For the text-containing cell, return its midpoint in [x, y] coordinate format. 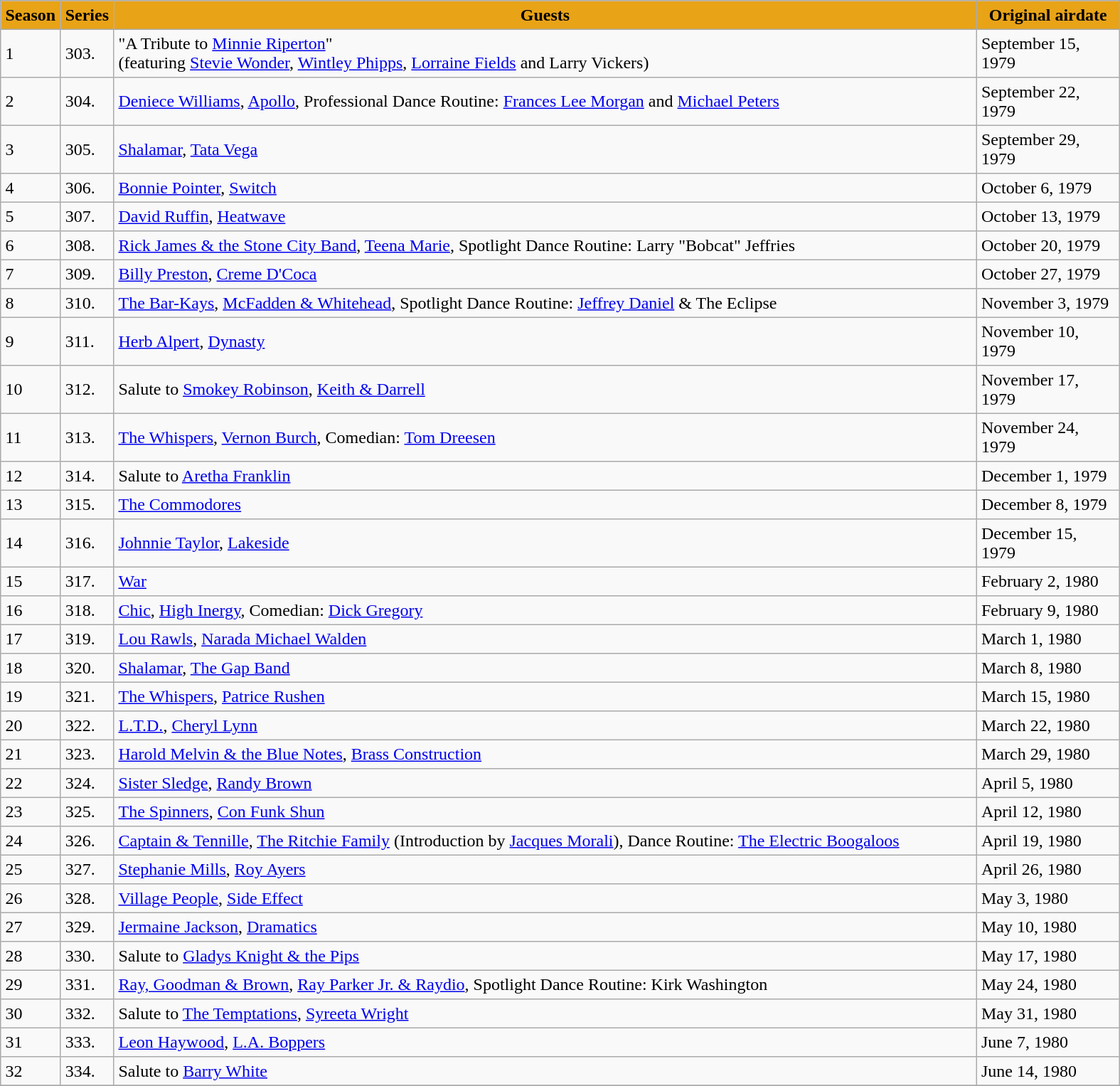
304. [87, 102]
Salute to The Temptations, Syreeta Wright [545, 1013]
October 20, 1979 [1048, 245]
8 [31, 303]
309. [87, 274]
321. [87, 696]
1 [31, 53]
March 8, 1980 [1048, 668]
September 29, 1979 [1048, 149]
331. [87, 984]
Salute to Gladys Knight & the Pips [545, 956]
December 1, 1979 [1048, 476]
22 [31, 783]
306. [87, 188]
April 26, 1980 [1048, 869]
May 3, 1980 [1048, 898]
The Spinners, Con Funk Shun [545, 811]
308. [87, 245]
Ray, Goodman & Brown, Ray Parker Jr. & Raydio, Spotlight Dance Routine: Kirk Washington [545, 984]
19 [31, 696]
Series [87, 15]
30 [31, 1013]
27 [31, 927]
April 12, 1980 [1048, 811]
31 [31, 1042]
319. [87, 639]
327. [87, 869]
326. [87, 841]
Deniece Williams, Apollo, Professional Dance Routine: Frances Lee Morgan and Michael Peters [545, 102]
Billy Preston, Creme D'Coca [545, 274]
February 9, 1980 [1048, 610]
May 24, 1980 [1048, 984]
329. [87, 927]
14 [31, 543]
The Bar-Kays, McFadden & Whitehead, Spotlight Dance Routine: Jeffrey Daniel & The Eclipse [545, 303]
330. [87, 956]
Village People, Side Effect [545, 898]
15 [31, 581]
5 [31, 216]
Shalamar, Tata Vega [545, 149]
Lou Rawls, Narada Michael Walden [545, 639]
6 [31, 245]
305. [87, 149]
L.T.D., Cheryl Lynn [545, 725]
December 15, 1979 [1048, 543]
307. [87, 216]
317. [87, 581]
The Whispers, Vernon Burch, Comedian: Tom Dreesen [545, 437]
16 [31, 610]
War [545, 581]
Johnnie Taylor, Lakeside [545, 543]
Rick James & the Stone City Band, Teena Marie, Spotlight Dance Routine: Larry "Bobcat" Jeffries [545, 245]
May 31, 1980 [1048, 1013]
September 15, 1979 [1048, 53]
320. [87, 668]
October 13, 1979 [1048, 216]
24 [31, 841]
April 19, 1980 [1048, 841]
March 22, 1980 [1048, 725]
7 [31, 274]
Guests [545, 15]
12 [31, 476]
318. [87, 610]
November 3, 1979 [1048, 303]
May 10, 1980 [1048, 927]
20 [31, 725]
April 5, 1980 [1048, 783]
332. [87, 1013]
Harold Melvin & the Blue Notes, Brass Construction [545, 754]
32 [31, 1071]
315. [87, 504]
310. [87, 303]
23 [31, 811]
328. [87, 898]
June 7, 1980 [1048, 1042]
21 [31, 754]
333. [87, 1042]
March 15, 1980 [1048, 696]
Sister Sledge, Randy Brown [545, 783]
26 [31, 898]
Salute to Barry White [545, 1071]
Stephanie Mills, Roy Ayers [545, 869]
Herb Alpert, Dynasty [545, 341]
Salute to Smokey Robinson, Keith & Darrell [545, 390]
September 22, 1979 [1048, 102]
Season [31, 15]
David Ruffin, Heatwave [545, 216]
October 6, 1979 [1048, 188]
334. [87, 1071]
311. [87, 341]
Salute to Aretha Franklin [545, 476]
November 10, 1979 [1048, 341]
March 1, 1980 [1048, 639]
324. [87, 783]
313. [87, 437]
312. [87, 390]
Bonnie Pointer, Switch [545, 188]
Chic, High Inergy, Comedian: Dick Gregory [545, 610]
17 [31, 639]
29 [31, 984]
3 [31, 149]
The Commodores [545, 504]
March 29, 1980 [1048, 754]
322. [87, 725]
13 [31, 504]
Captain & Tennille, The Ritchie Family (Introduction by Jacques Morali), Dance Routine: The Electric Boogaloos [545, 841]
October 27, 1979 [1048, 274]
11 [31, 437]
Shalamar, The Gap Band [545, 668]
Jermaine Jackson, Dramatics [545, 927]
June 14, 1980 [1048, 1071]
325. [87, 811]
316. [87, 543]
November 24, 1979 [1048, 437]
The Whispers, Patrice Rushen [545, 696]
2 [31, 102]
May 17, 1980 [1048, 956]
Leon Haywood, L.A. Boppers [545, 1042]
323. [87, 754]
Original airdate [1048, 15]
9 [31, 341]
314. [87, 476]
"A Tribute to Minnie Riperton"(featuring Stevie Wonder, Wintley Phipps, Lorraine Fields and Larry Vickers) [545, 53]
25 [31, 869]
December 8, 1979 [1048, 504]
10 [31, 390]
February 2, 1980 [1048, 581]
November 17, 1979 [1048, 390]
18 [31, 668]
303. [87, 53]
28 [31, 956]
4 [31, 188]
